Find where the given text appears and provide that cell's center as [X, Y] coordinate. 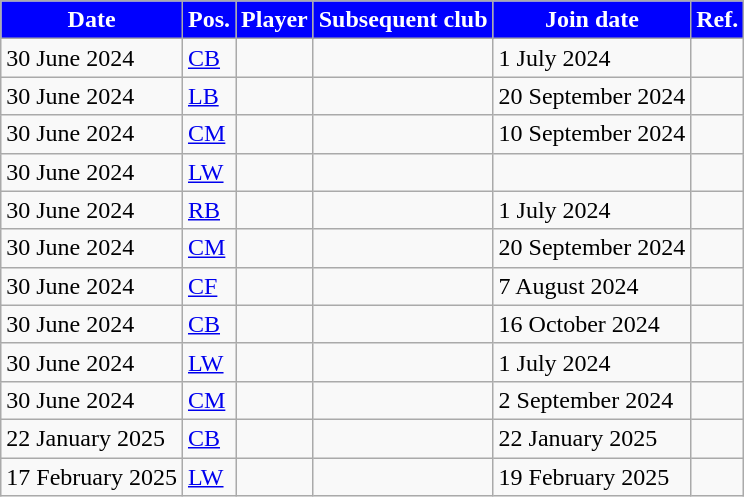
2 September 2024 [592, 400]
17 February 2025 [92, 477]
CF [208, 286]
LB [208, 96]
Date [92, 20]
Subsequent club [403, 20]
Ref. [718, 20]
19 February 2025 [592, 477]
Join date [592, 20]
10 September 2024 [592, 134]
RB [208, 210]
Pos. [208, 20]
16 October 2024 [592, 324]
Player [275, 20]
7 August 2024 [592, 286]
